Find where the given text appears and provide that cell's center as (X, Y) coordinate. 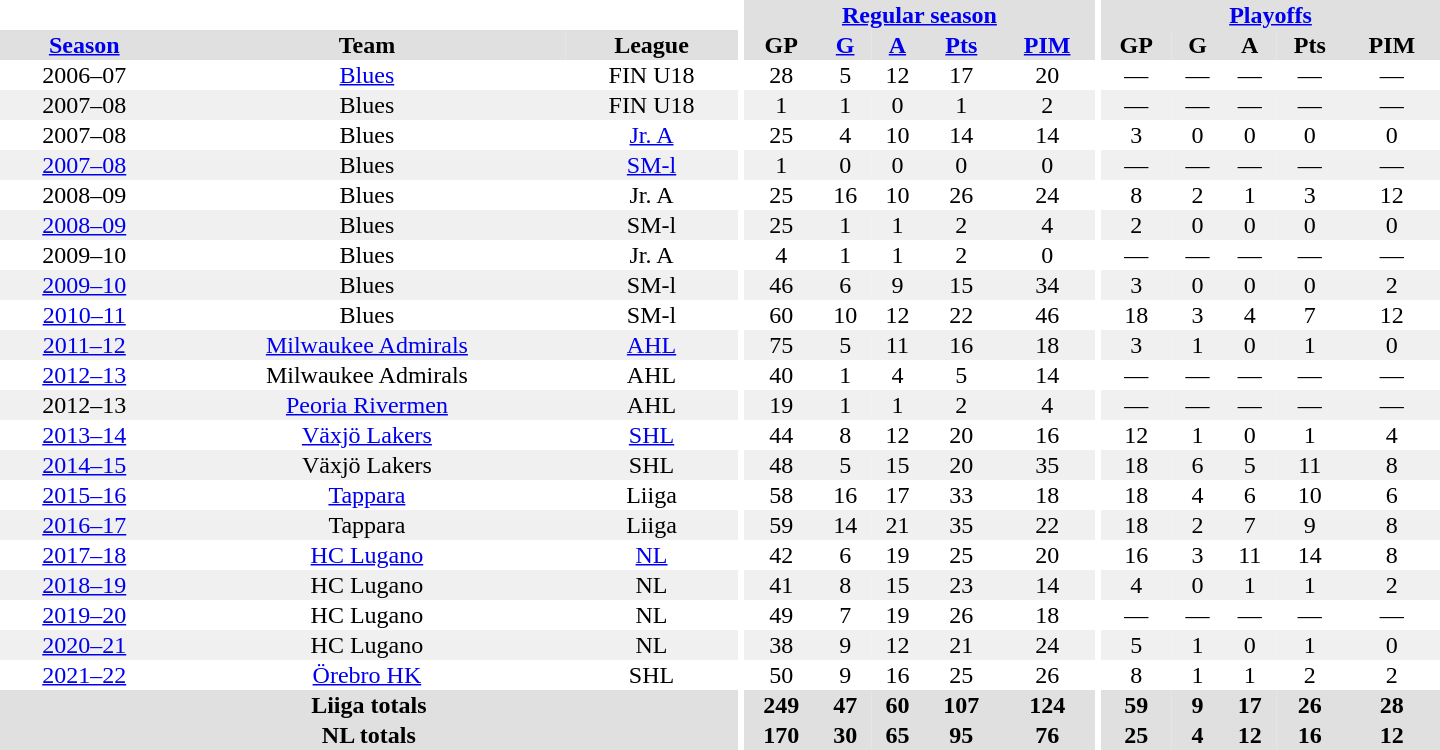
249 (782, 705)
107 (962, 705)
2010–11 (84, 315)
2020–21 (84, 645)
38 (782, 645)
Örebro HK (366, 675)
124 (1047, 705)
League (651, 45)
Regular season (920, 15)
2021–22 (84, 675)
76 (1047, 735)
49 (782, 615)
41 (782, 585)
Playoffs (1270, 15)
2011–12 (84, 345)
23 (962, 585)
42 (782, 555)
2017–18 (84, 555)
2015–16 (84, 495)
47 (845, 705)
Team (366, 45)
170 (782, 735)
2016–17 (84, 525)
34 (1047, 285)
Liiga totals (369, 705)
65 (897, 735)
40 (782, 375)
75 (782, 345)
2006–07 (84, 75)
2018–19 (84, 585)
NL totals (369, 735)
Season (84, 45)
95 (962, 735)
44 (782, 435)
30 (845, 735)
2014–15 (84, 465)
Peoria Rivermen (366, 405)
58 (782, 495)
33 (962, 495)
2013–14 (84, 435)
2019–20 (84, 615)
48 (782, 465)
50 (782, 675)
